Pinpoint the cell where the given text exists, returning its [X, Y] midpoint coordinate. 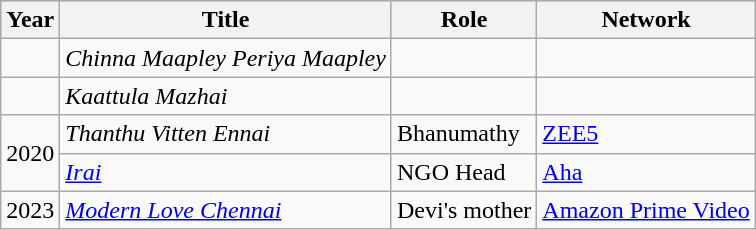
Amazon Prime Video [646, 210]
Year [30, 20]
Bhanumathy [464, 134]
Role [464, 20]
Aha [646, 172]
Network [646, 20]
Irai [226, 172]
Devi's mother [464, 210]
2023 [30, 210]
Modern Love Chennai [226, 210]
ZEE5 [646, 134]
Chinna Maapley Periya Maapley [226, 58]
Kaattula Mazhai [226, 96]
NGO Head [464, 172]
Thanthu Vitten Ennai [226, 134]
2020 [30, 153]
Title [226, 20]
